Determine the [x, y] coordinate at the center of the cell enclosing the given text.  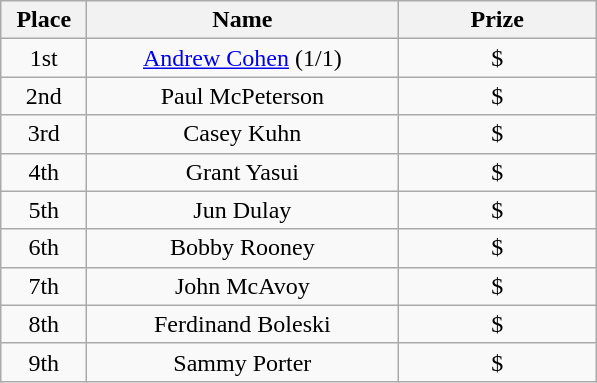
1st [44, 58]
Name [242, 20]
4th [44, 172]
Grant Yasui [242, 172]
Paul McPeterson [242, 96]
9th [44, 362]
Andrew Cohen (1/1) [242, 58]
Ferdinand Boleski [242, 324]
8th [44, 324]
Place [44, 20]
Jun Dulay [242, 210]
5th [44, 210]
3rd [44, 134]
John McAvoy [242, 286]
Bobby Rooney [242, 248]
Sammy Porter [242, 362]
6th [44, 248]
7th [44, 286]
Casey Kuhn [242, 134]
2nd [44, 96]
Prize [498, 20]
